For the text-containing cell, return its midpoint in [X, Y] coordinate format. 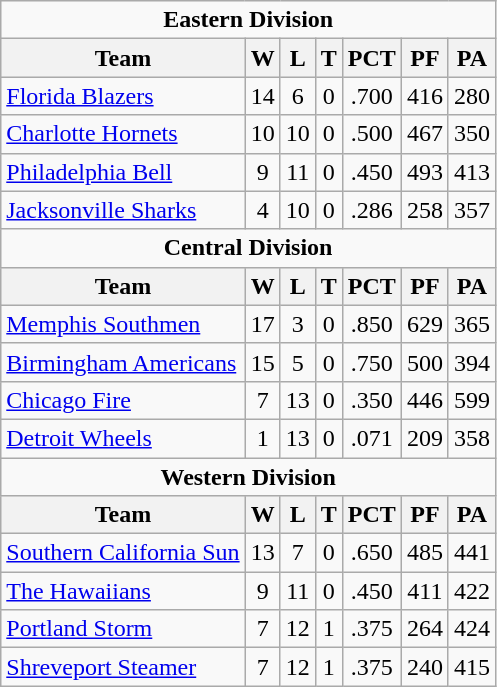
629 [424, 324]
Florida Blazers [123, 96]
411 [424, 591]
413 [472, 172]
17 [262, 324]
599 [472, 400]
.850 [372, 324]
424 [472, 629]
Philadelphia Bell [123, 172]
3 [298, 324]
Detroit Wheels [123, 438]
Southern California Sun [123, 553]
.071 [372, 438]
493 [424, 172]
Central Division [248, 248]
6 [298, 96]
Memphis Southmen [123, 324]
.286 [372, 210]
Western Division [248, 477]
467 [424, 134]
Charlotte Hornets [123, 134]
.650 [372, 553]
.750 [372, 362]
441 [472, 553]
416 [424, 96]
Jacksonville Sharks [123, 210]
.500 [372, 134]
422 [472, 591]
500 [424, 362]
394 [472, 362]
Portland Storm [123, 629]
264 [424, 629]
350 [472, 134]
Chicago Fire [123, 400]
358 [472, 438]
15 [262, 362]
209 [424, 438]
Birmingham Americans [123, 362]
14 [262, 96]
Shreveport Steamer [123, 667]
258 [424, 210]
The Hawaiians [123, 591]
357 [472, 210]
485 [424, 553]
415 [472, 667]
Eastern Division [248, 20]
280 [472, 96]
5 [298, 362]
.350 [372, 400]
365 [472, 324]
240 [424, 667]
446 [424, 400]
4 [262, 210]
.700 [372, 96]
